Capture the cell that displays the provided text and extract its (X, Y) central coordinate. 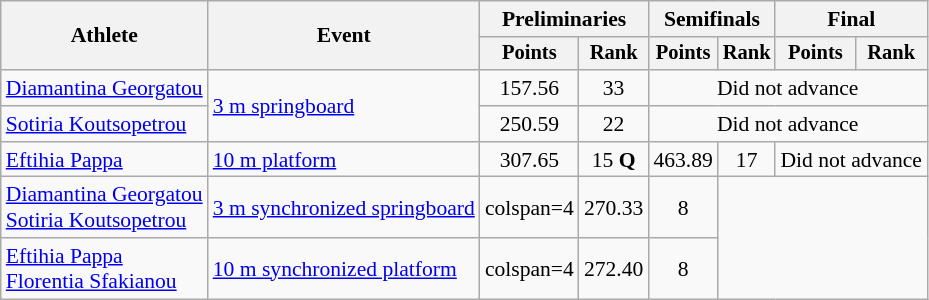
17 (747, 160)
10 m platform (344, 160)
157.56 (530, 88)
Eftihia Pappa (104, 160)
3 m springboard (344, 106)
250.59 (530, 124)
Event (344, 36)
Preliminaries (564, 19)
22 (614, 124)
Sotiria Koutsopetrou (104, 124)
Final (851, 19)
Athlete (104, 36)
Diamantina Georgatou (104, 88)
307.65 (530, 160)
10 m synchronized platform (344, 268)
Eftihia PappaFlorentia Sfakianou (104, 268)
270.33 (614, 208)
272.40 (614, 268)
Diamantina GeorgatouSotiria Koutsopetrou (104, 208)
Semifinals (712, 19)
15 Q (614, 160)
3 m synchronized springboard (344, 208)
33 (614, 88)
463.89 (682, 160)
